Provide the [X, Y] coordinate of the cell's center where the given text is located.  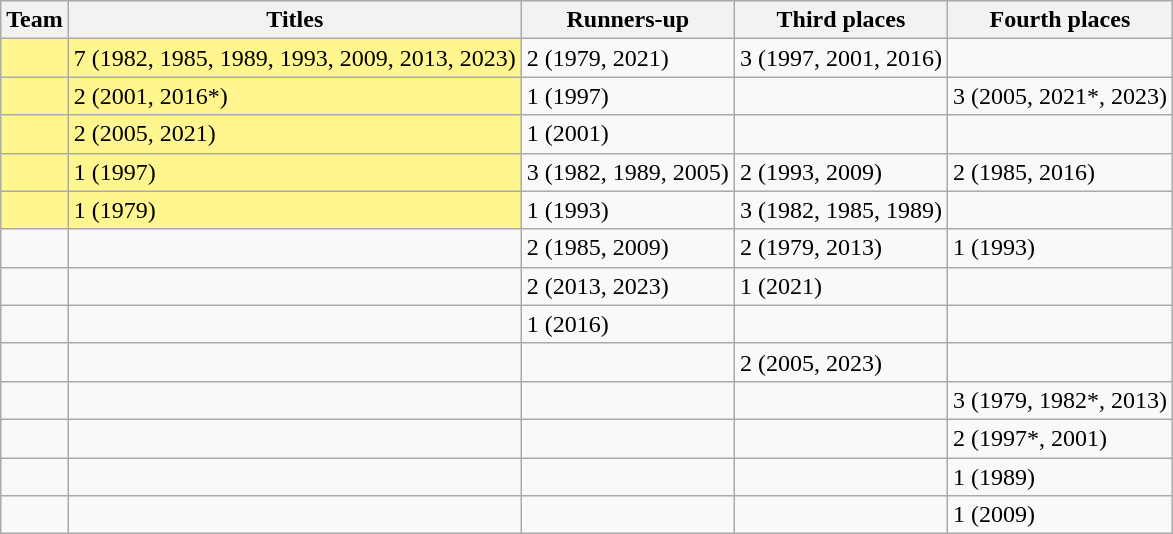
1 (2016) [628, 324]
2 (1997*, 2001) [1060, 438]
1 (1979) [294, 210]
1 (1989) [1060, 477]
7 (1982, 1985, 1989, 1993, 2009, 2013, 2023) [294, 58]
2 (1985, 2009) [628, 248]
3 (1982, 1989, 2005) [628, 172]
Third places [840, 20]
2 (2001, 2016*) [294, 96]
Titles [294, 20]
Fourth places [1060, 20]
2 (1979, 2013) [840, 248]
3 (1997, 2001, 2016) [840, 58]
1 (2001) [628, 134]
2 (2013, 2023) [628, 286]
2 (2005, 2023) [840, 362]
Team [35, 20]
2 (1985, 2016) [1060, 172]
Runners-up [628, 20]
1 (2009) [1060, 515]
3 (1982, 1985, 1989) [840, 210]
2 (1979, 2021) [628, 58]
2 (2005, 2021) [294, 134]
1 (2021) [840, 286]
2 (1993, 2009) [840, 172]
3 (1979, 1982*, 2013) [1060, 400]
3 (2005, 2021*, 2023) [1060, 96]
